Identify which cell holds the provided text, then report its [X, Y] central coordinate. 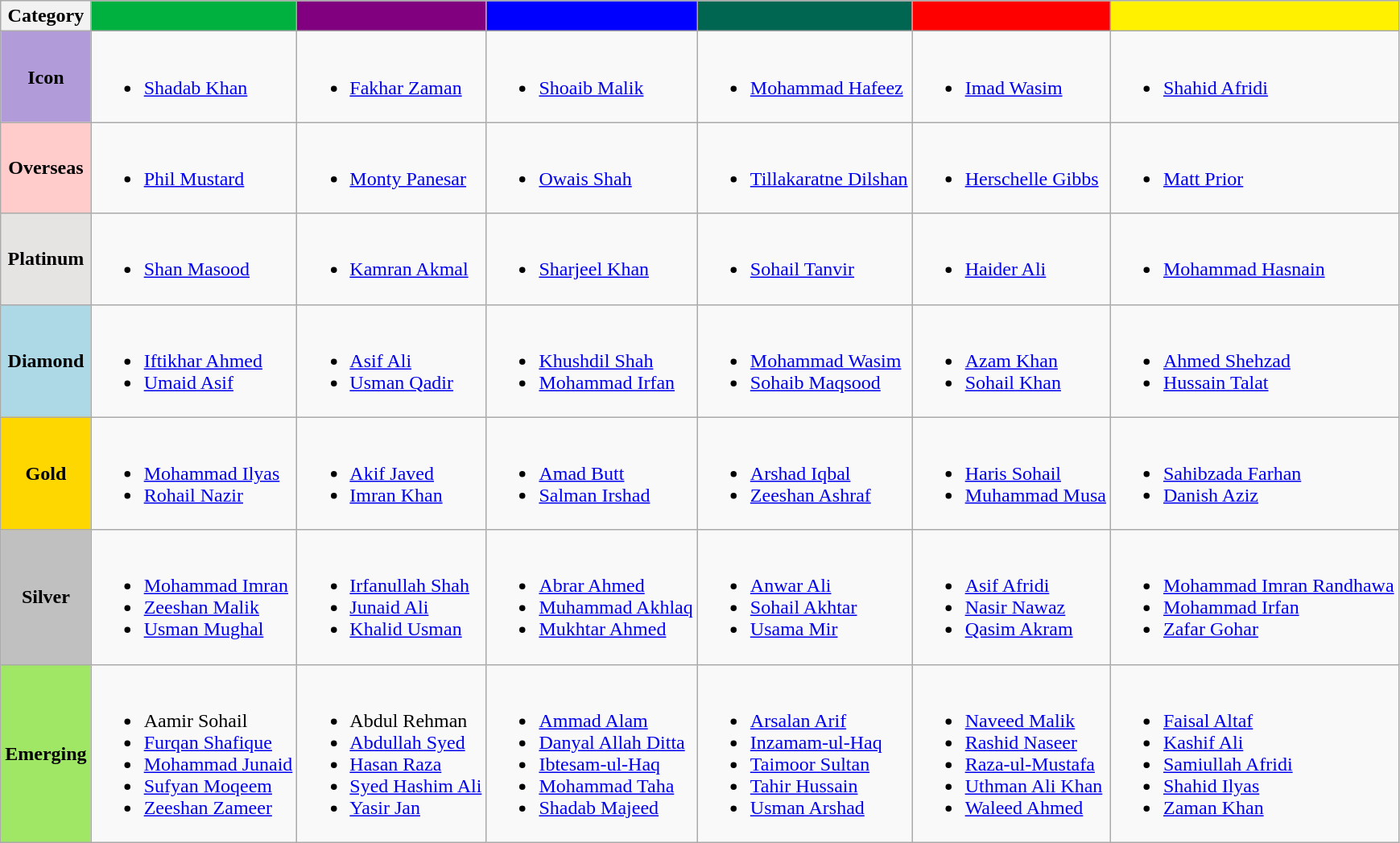
Asif Ali Usman Qadir [391, 361]
Kamran Akmal [391, 259]
Shahid Afridi [1254, 77]
Owais Shah [592, 167]
Abrar Ahmed Muhammad Akhlaq Mukhtar Ahmed [592, 597]
Emerging [46, 754]
Fakhar Zaman [391, 77]
Arshad Iqbal Zeeshan Ashraf [805, 473]
Anwar Ali Sohail Akhtar Usama Mir [805, 597]
Sahibzada Farhan Danish Aziz [1254, 473]
Monty Panesar [391, 167]
Haider Ali [1011, 259]
Gold [46, 473]
Imad Wasim [1011, 77]
Amad Butt Salman Irshad [592, 473]
Mohammad Hafeez [805, 77]
Shoaib Malik [592, 77]
Abdul Rehman Abdullah Syed Hasan Raza Syed Hashim Ali Yasir Jan [391, 754]
Ammad Alam Danyal Allah Ditta Ibtesam-ul-Haq Mohammad Taha Shadab Majeed [592, 754]
Matt Prior [1254, 167]
Shadab Khan [194, 77]
Tillakaratne Dilshan [805, 167]
Herschelle Gibbs [1011, 167]
Faisal Altaf Kashif Ali Samiullah Afridi Shahid Ilyas Zaman Khan [1254, 754]
Shan Masood [194, 259]
Platinum [46, 259]
Mohammad Wasim Sohaib Maqsood [805, 361]
Arsalan Arif Inzamam-ul-Haq Taimoor Sultan Tahir Hussain Usman Arshad [805, 754]
Diamond [46, 361]
Iftikhar Ahmed Umaid Asif [194, 361]
Overseas [46, 167]
Mohammad Imran Zeeshan Malik Usman Mughal [194, 597]
Aamir Sohail Furqan Shafique Mohammad Junaid Sufyan Moqeem Zeeshan Zameer [194, 754]
Mohammad Imran Randhawa Mohammad Irfan Zafar Gohar [1254, 597]
Silver [46, 597]
Haris Sohail Muhammad Musa [1011, 473]
Naveed Malik Rashid Naseer Raza-ul-Mustafa Uthman Ali Khan Waleed Ahmed [1011, 754]
Asif Afridi Nasir Nawaz Qasim Akram [1011, 597]
Category [46, 16]
Irfanullah Shah Junaid Ali Khalid Usman [391, 597]
Sharjeel Khan [592, 259]
Azam Khan Sohail Khan [1011, 361]
Khushdil Shah Mohammad Irfan [592, 361]
Icon [46, 77]
Mohammad Ilyas Rohail Nazir [194, 473]
Sohail Tanvir [805, 259]
Mohammad Hasnain [1254, 259]
Phil Mustard [194, 167]
Ahmed Shehzad Hussain Talat [1254, 361]
Akif Javed Imran Khan [391, 473]
